Return the (x, y) coordinate for the center point of the cell that contains the specified text.  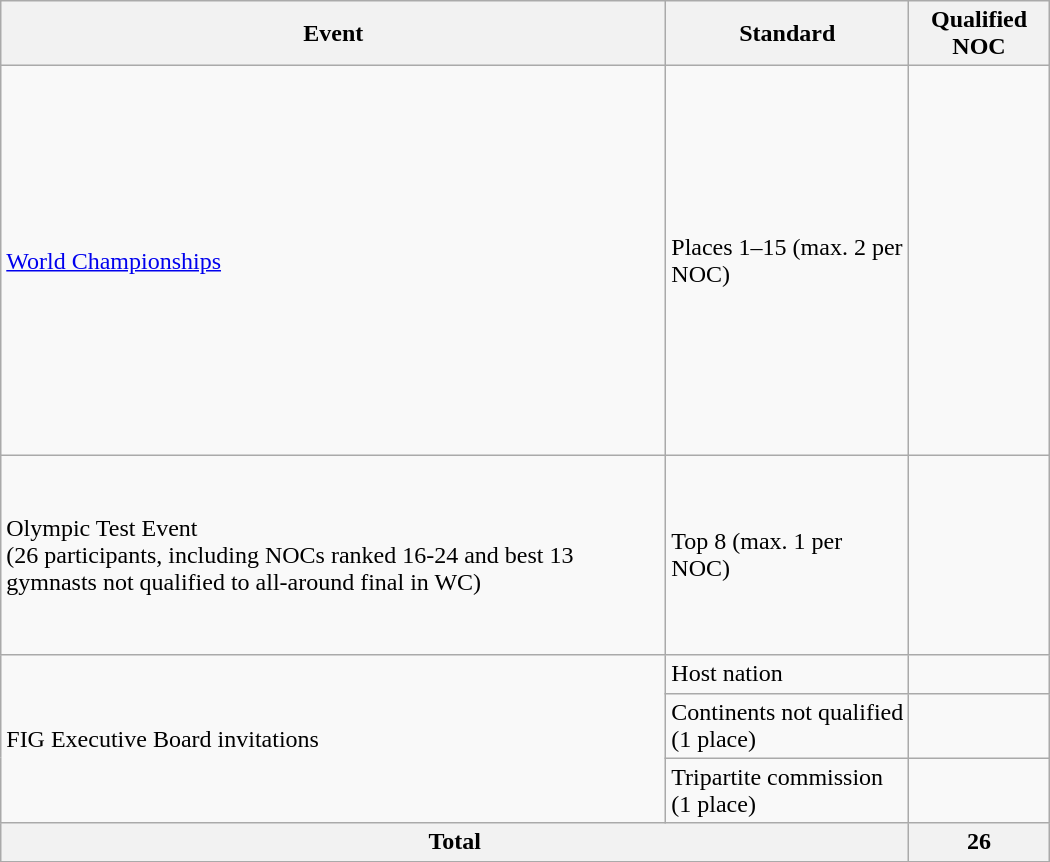
Olympic Test Event(26 participants, including NOCs ranked 16-24 and best 13 gymnasts not qualified to all-around final in WC) (334, 555)
Top 8 (max. 1 per NOC) (788, 555)
Host nation (788, 674)
Tripartite commission (1 place) (788, 790)
26 (979, 842)
Places 1–15 (max. 2 per NOC) (788, 260)
Standard (788, 34)
Event (334, 34)
Qualified NOC (979, 34)
Total (455, 842)
FIG Executive Board invitations (334, 739)
Continents not qualified (1 place) (788, 726)
World Championships (334, 260)
